Return the (X, Y) coordinate for the center point of the cell that contains the specified text.  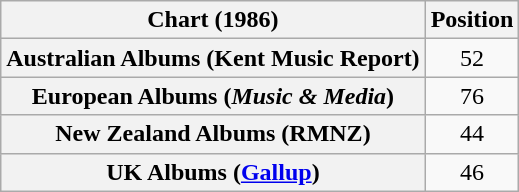
Position (472, 20)
European Albums (Music & Media) (213, 96)
44 (472, 134)
UK Albums (Gallup) (213, 172)
76 (472, 96)
Chart (1986) (213, 20)
Australian Albums (Kent Music Report) (213, 58)
New Zealand Albums (RMNZ) (213, 134)
52 (472, 58)
46 (472, 172)
